Capture the cell that displays the provided text and extract its [X, Y] central coordinate. 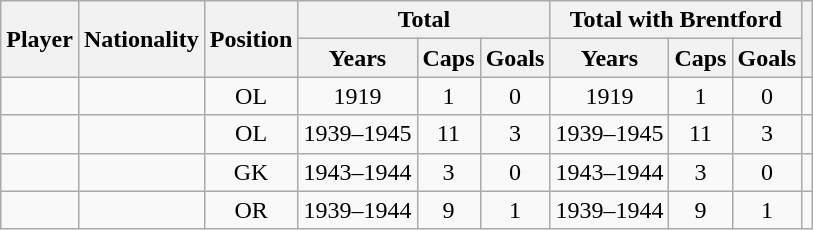
Total [424, 20]
Nationality [141, 39]
GK [251, 172]
Total with Brentford [676, 20]
Player [40, 39]
Position [251, 39]
OR [251, 210]
